Identify which cell holds the provided text, then report its [X, Y] central coordinate. 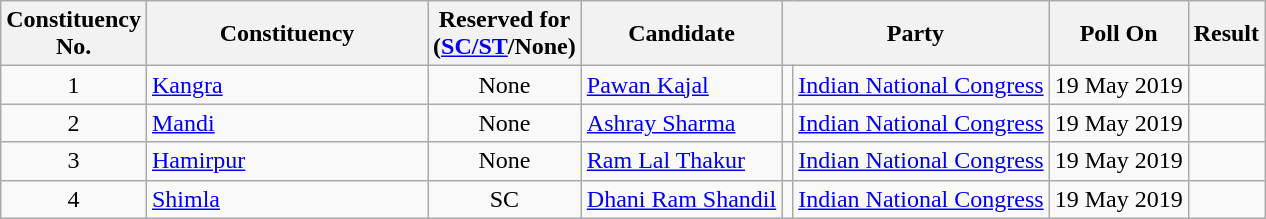
Constituency No. [74, 34]
2 [74, 123]
Candidate [681, 34]
Party [916, 34]
Dhani Ram Shandil [681, 199]
Reserved for(SC/ST/None) [505, 34]
Kangra [286, 85]
Mandi [286, 123]
Ashray Sharma [681, 123]
Hamirpur [286, 161]
SC [505, 199]
Ram Lal Thakur [681, 161]
3 [74, 161]
Result [1226, 34]
1 [74, 85]
4 [74, 199]
Shimla [286, 199]
Poll On [1118, 34]
Pawan Kajal [681, 85]
Constituency [286, 34]
